Return (X, Y) of the center of cell containing provided text 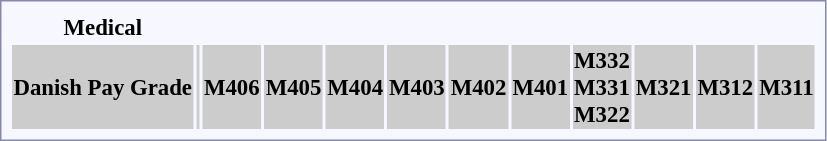
M311 (786, 87)
M332M331M322 (602, 87)
M403 (418, 87)
M406 (232, 87)
Medical (102, 27)
M401 (540, 87)
M404 (356, 87)
M312 (726, 87)
M405 (294, 87)
M321 (664, 87)
M402 (478, 87)
Danish Pay Grade (102, 87)
